Find where the given text appears and provide that cell's center as (X, Y) coordinate. 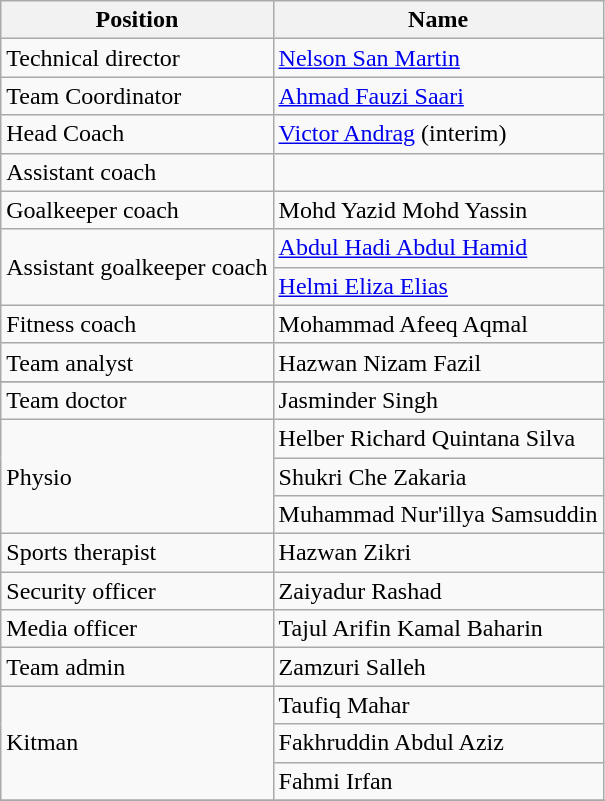
Helber Richard Quintana Silva (438, 438)
Team Coordinator (137, 96)
Media officer (137, 629)
Fitness coach (137, 324)
Muhammad Nur'illya Samsuddin (438, 515)
Name (438, 20)
Goalkeeper coach (137, 210)
Helmi Eliza Elias (438, 286)
Kitman (137, 743)
Technical director (137, 58)
Team doctor (137, 400)
Fahmi Irfan (438, 781)
Zaiyadur Rashad (438, 591)
Shukri Che Zakaria (438, 477)
Ahmad Fauzi Saari (438, 96)
Nelson San Martin (438, 58)
Hazwan Zikri (438, 553)
Physio (137, 476)
Jasminder Singh (438, 400)
Team analyst (137, 362)
Taufiq Mahar (438, 705)
Mohammad Afeeq Aqmal (438, 324)
Assistant coach (137, 172)
Head Coach (137, 134)
Tajul Arifin Kamal Baharin (438, 629)
Hazwan Nizam Fazil (438, 362)
Mohd Yazid Mohd Yassin (438, 210)
Abdul Hadi Abdul Hamid (438, 248)
Team admin (137, 667)
Security officer (137, 591)
Position (137, 20)
Victor Andrag (interim) (438, 134)
Sports therapist (137, 553)
Zamzuri Salleh (438, 667)
Assistant goalkeeper coach (137, 267)
Fakhruddin Abdul Aziz (438, 743)
